Provide the (x, y) coordinate of the cell's center where the given text is located.  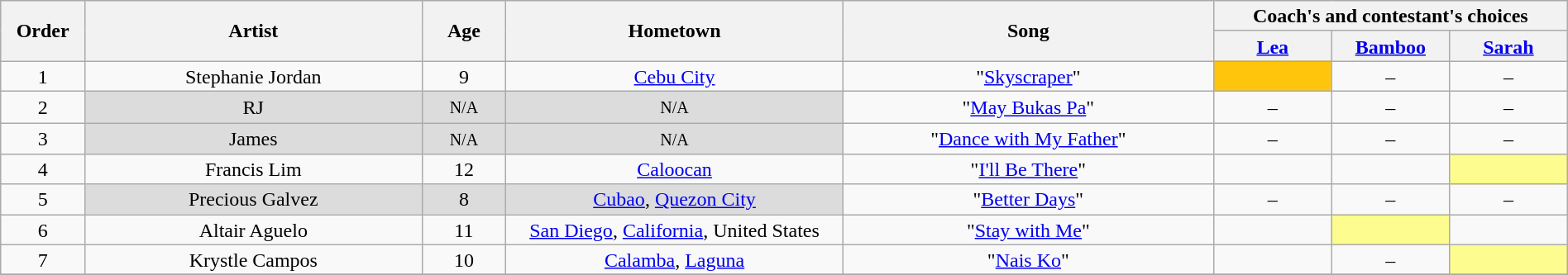
12 (464, 170)
11 (464, 230)
Precious Galvez (253, 200)
Krystle Campos (253, 259)
"May Bukas Pa" (1028, 107)
4 (43, 170)
Altair Aguelo (253, 230)
1 (43, 76)
3 (43, 138)
Calamba, Laguna (675, 259)
6 (43, 230)
Caloocan (675, 170)
Order (43, 31)
"Better Days" (1028, 200)
10 (464, 259)
8 (464, 200)
Bamboo (1391, 46)
Hometown (675, 31)
RJ (253, 107)
Cebu City (675, 76)
5 (43, 200)
Stephanie Jordan (253, 76)
Lea (1272, 46)
9 (464, 76)
Age (464, 31)
"I'll Be There" (1028, 170)
"Dance with My Father" (1028, 138)
7 (43, 259)
San Diego, California, United States (675, 230)
Artist (253, 31)
Song (1028, 31)
"Nais Ko" (1028, 259)
"Skyscraper" (1028, 76)
Sarah (1508, 46)
Francis Lim (253, 170)
Coach's and contestant's choices (1390, 17)
James (253, 138)
"Stay with Me" (1028, 230)
Cubao, Quezon City (675, 200)
2 (43, 107)
